Identify which cell holds the provided text, then report its [X, Y] central coordinate. 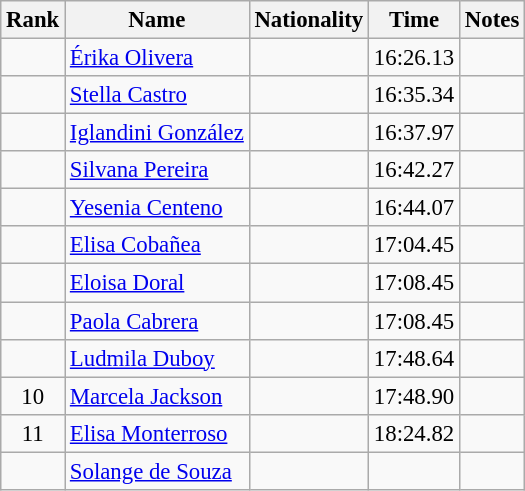
17:48.64 [414, 358]
Paola Cabrera [158, 321]
18:24.82 [414, 433]
Silvana Pereira [158, 170]
Elisa Cobañea [158, 245]
Érika Olivera [158, 58]
Nationality [308, 20]
17:04.45 [414, 245]
16:35.34 [414, 95]
Marcela Jackson [158, 396]
17:48.90 [414, 396]
Notes [492, 20]
Yesenia Centeno [158, 208]
11 [33, 433]
Rank [33, 20]
Eloisa Doral [158, 283]
16:44.07 [414, 208]
Stella Castro [158, 95]
Ludmila Duboy [158, 358]
Iglandini González [158, 133]
10 [33, 396]
16:42.27 [414, 170]
16:26.13 [414, 58]
Elisa Monterroso [158, 433]
16:37.97 [414, 133]
Name [158, 20]
Solange de Souza [158, 471]
Time [414, 20]
